Determine the [X, Y] coordinate at the center of the cell enclosing the given text.  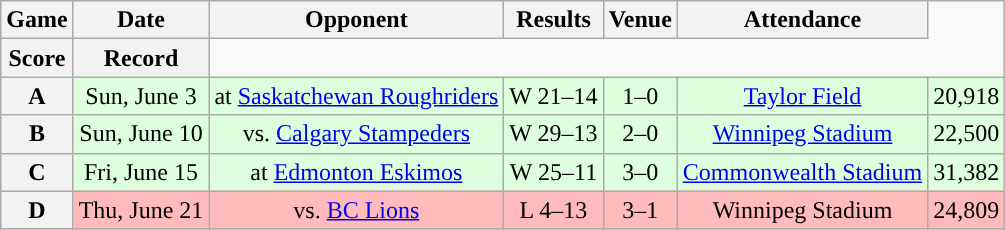
C [37, 172]
Opponent [356, 20]
Score [37, 58]
W 25–11 [554, 172]
A [37, 96]
Commonwealth Stadium [802, 172]
at Edmonton Eskimos [356, 172]
3–0 [640, 172]
W 21–14 [554, 96]
Game [37, 20]
D [37, 210]
Fri, June 15 [141, 172]
Taylor Field [802, 96]
Venue [640, 20]
Results [554, 20]
Record [141, 58]
Sun, June 3 [141, 96]
Date [141, 20]
vs. BC Lions [356, 210]
Thu, June 21 [141, 210]
W 29–13 [554, 134]
22,500 [966, 134]
2–0 [640, 134]
L 4–13 [554, 210]
31,382 [966, 172]
3–1 [640, 210]
vs. Calgary Stampeders [356, 134]
Attendance [802, 20]
B [37, 134]
24,809 [966, 210]
20,918 [966, 96]
at Saskatchewan Roughriders [356, 96]
1–0 [640, 96]
Sun, June 10 [141, 134]
